Detect which cell encompasses the target text, then output its [x, y] center coordinate. 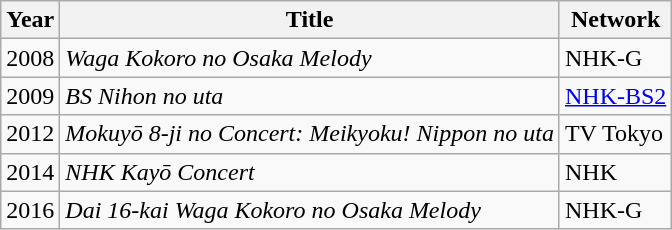
2014 [30, 172]
BS Nihon no uta [310, 96]
TV Tokyo [615, 134]
2016 [30, 210]
2012 [30, 134]
NHK [615, 172]
2008 [30, 58]
Title [310, 20]
Year [30, 20]
Network [615, 20]
NHK-BS2 [615, 96]
Waga Kokoro no Osaka Melody [310, 58]
Mokuyō 8-ji no Concert: Meikyoku! Nippon no uta [310, 134]
NHK Kayō Concert [310, 172]
2009 [30, 96]
Dai 16-kai Waga Kokoro no Osaka Melody [310, 210]
